Identify which cell holds the provided text, then report its (x, y) central coordinate. 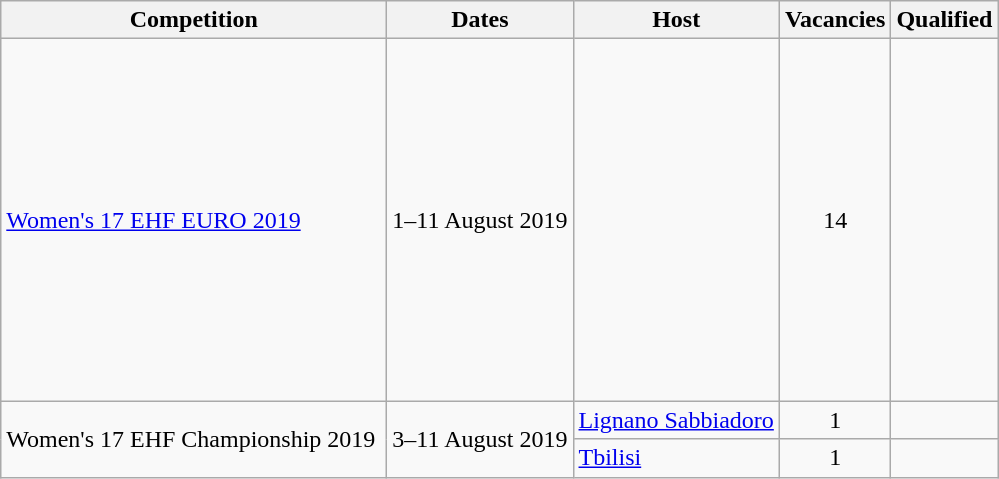
Dates (480, 20)
Vacancies (835, 20)
Women's 17 EHF Championship 2019 (194, 439)
Competition (194, 20)
Host (676, 20)
Qualified (944, 20)
Lignano Sabbiadoro (676, 420)
Tbilisi (676, 458)
14 (835, 220)
Women's 17 EHF EURO 2019 (194, 220)
1–11 August 2019 (480, 220)
3–11 August 2019 (480, 439)
